Scan for the cell matching the given text and deliver its [X, Y] coordinate at center. 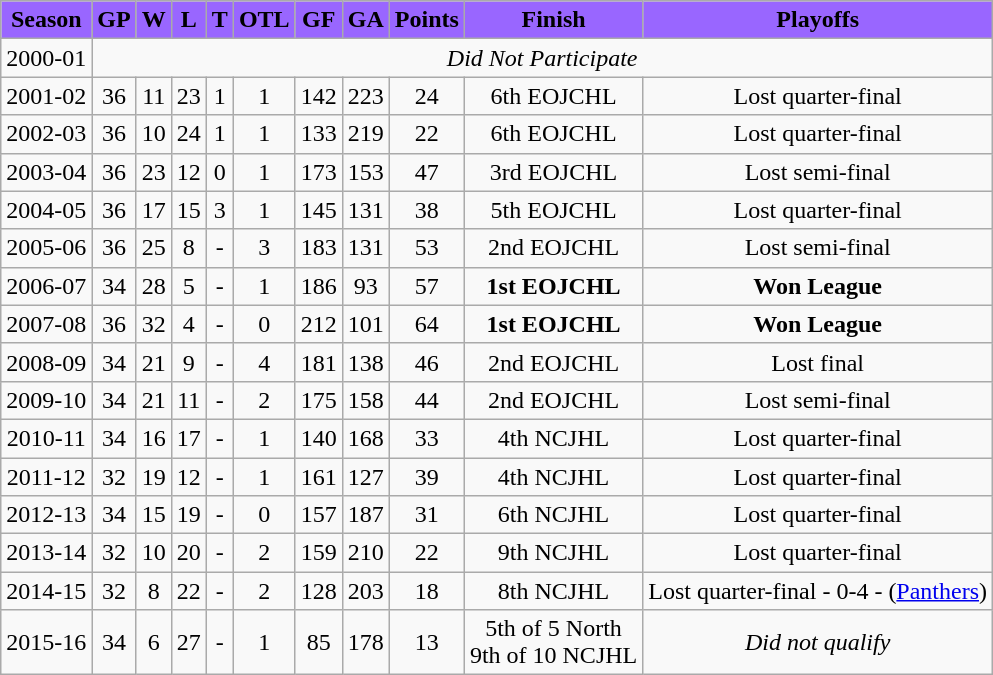
2012-13 [46, 515]
153 [366, 172]
158 [366, 400]
212 [318, 324]
210 [366, 553]
Finish [553, 20]
L [188, 20]
Lost quarter-final - 0-4 - (Panthers) [818, 591]
178 [366, 642]
5 [188, 286]
161 [318, 477]
53 [426, 248]
13 [426, 642]
GA [366, 20]
133 [318, 134]
31 [426, 515]
101 [366, 324]
2006-07 [46, 286]
85 [318, 642]
157 [318, 515]
173 [318, 172]
159 [318, 553]
Did Not Participate [542, 58]
6th NCJHL [553, 515]
5th EOJCHL [553, 210]
OTL [264, 20]
Did not qualify [818, 642]
2002-03 [46, 134]
2015-16 [46, 642]
18 [426, 591]
GP [114, 20]
5th of 5 North9th of 10 NCJHL [553, 642]
140 [318, 438]
3rd EOJCHL [553, 172]
25 [154, 248]
127 [366, 477]
175 [318, 400]
2005-06 [46, 248]
9 [188, 362]
181 [318, 362]
Season [46, 20]
2000-01 [46, 58]
2013-14 [46, 553]
W [154, 20]
27 [188, 642]
145 [318, 210]
128 [318, 591]
6 [154, 642]
2003-04 [46, 172]
16 [154, 438]
2004-05 [46, 210]
28 [154, 286]
Playoffs [818, 20]
187 [366, 515]
223 [366, 96]
33 [426, 438]
2009-10 [46, 400]
138 [366, 362]
46 [426, 362]
203 [366, 591]
2001-02 [46, 96]
93 [366, 286]
219 [366, 134]
168 [366, 438]
2010-11 [46, 438]
44 [426, 400]
20 [188, 553]
142 [318, 96]
64 [426, 324]
186 [318, 286]
38 [426, 210]
2008-09 [46, 362]
2011-12 [46, 477]
47 [426, 172]
57 [426, 286]
9th NCJHL [553, 553]
2014-15 [46, 591]
2007-08 [46, 324]
183 [318, 248]
8th NCJHL [553, 591]
GF [318, 20]
Lost final [818, 362]
Points [426, 20]
T [220, 20]
39 [426, 477]
